Find where the given text appears and provide that cell's center as (x, y) coordinate. 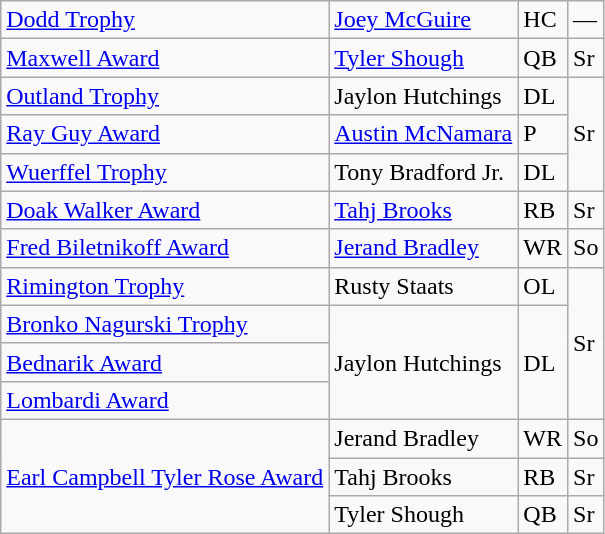
Joey McGuire (424, 20)
Tony Bradford Jr. (424, 172)
Maxwell Award (165, 58)
Rusty Staats (424, 286)
Wuerffel Trophy (165, 172)
Outland Trophy (165, 96)
HC (543, 20)
Fred Biletnikoff Award (165, 248)
Doak Walker Award (165, 210)
Rimington Trophy (165, 286)
OL (543, 286)
Dodd Trophy (165, 20)
Lombardi Award (165, 400)
Ray Guy Award (165, 134)
— (586, 20)
Bronko Nagurski Trophy (165, 324)
Bednarik Award (165, 362)
P (543, 134)
Austin McNamara (424, 134)
Earl Campbell Tyler Rose Award (165, 476)
